Extract the (x, y) coordinate from the center of the cell holding the provided text.  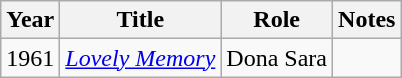
1961 (30, 58)
Notes (367, 20)
Lovely Memory (140, 58)
Role (277, 20)
Title (140, 20)
Year (30, 20)
Dona Sara (277, 58)
